Locate the cell with the specified text and output its [x, y] center coordinate. 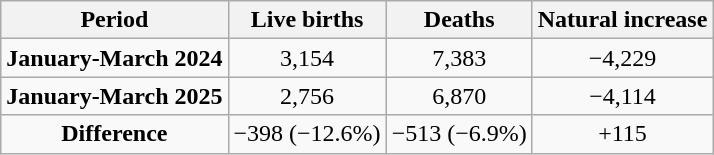
6,870 [459, 96]
January-March 2024 [114, 58]
Natural increase [622, 20]
Difference [114, 134]
2,756 [307, 96]
Live births [307, 20]
Period [114, 20]
Deaths [459, 20]
3,154 [307, 58]
−4,114 [622, 96]
7,383 [459, 58]
−513 (−6.9%) [459, 134]
+115 [622, 134]
January-March 2025 [114, 96]
−4,229 [622, 58]
−398 (−12.6%) [307, 134]
